Return [x, y] of the center of cell containing provided text 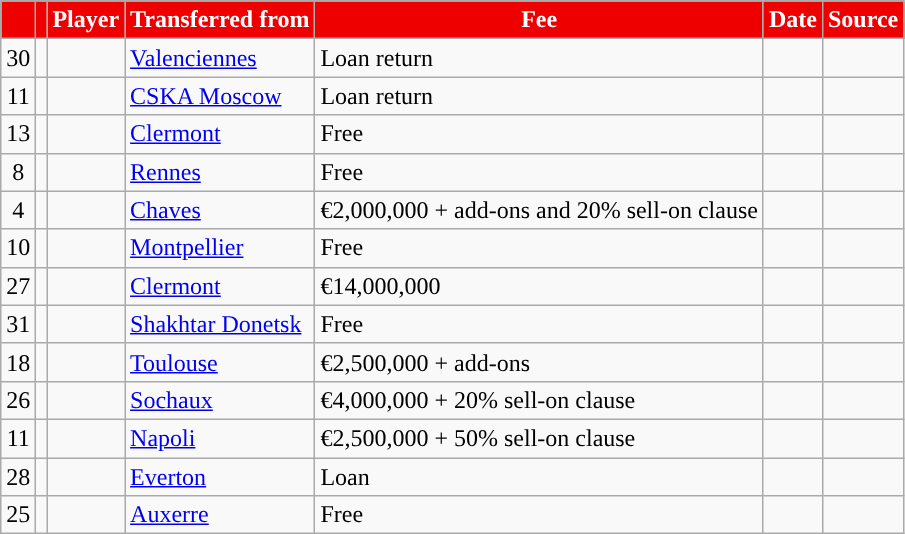
Napoli [220, 438]
Transferred from [220, 20]
Date [792, 20]
Shakhtar Donetsk [220, 324]
26 [18, 400]
Chaves [220, 210]
13 [18, 134]
€2,500,000 + add-ons [540, 362]
€4,000,000 + 20% sell-on clause [540, 400]
30 [18, 58]
Sochaux [220, 400]
Montpellier [220, 248]
Toulouse [220, 362]
Auxerre [220, 515]
8 [18, 172]
31 [18, 324]
28 [18, 477]
18 [18, 362]
Loan [540, 477]
4 [18, 210]
Everton [220, 477]
€14,000,000 [540, 286]
Source [862, 20]
Rennes [220, 172]
Fee [540, 20]
Valenciennes [220, 58]
Player [86, 20]
€2,500,000 + 50% sell-on clause [540, 438]
€2,000,000 + add-ons and 20% sell-on clause [540, 210]
10 [18, 248]
CSKA Moscow [220, 96]
25 [18, 515]
27 [18, 286]
